Determine the (X, Y) coordinate at the center of the cell enclosing the given text.  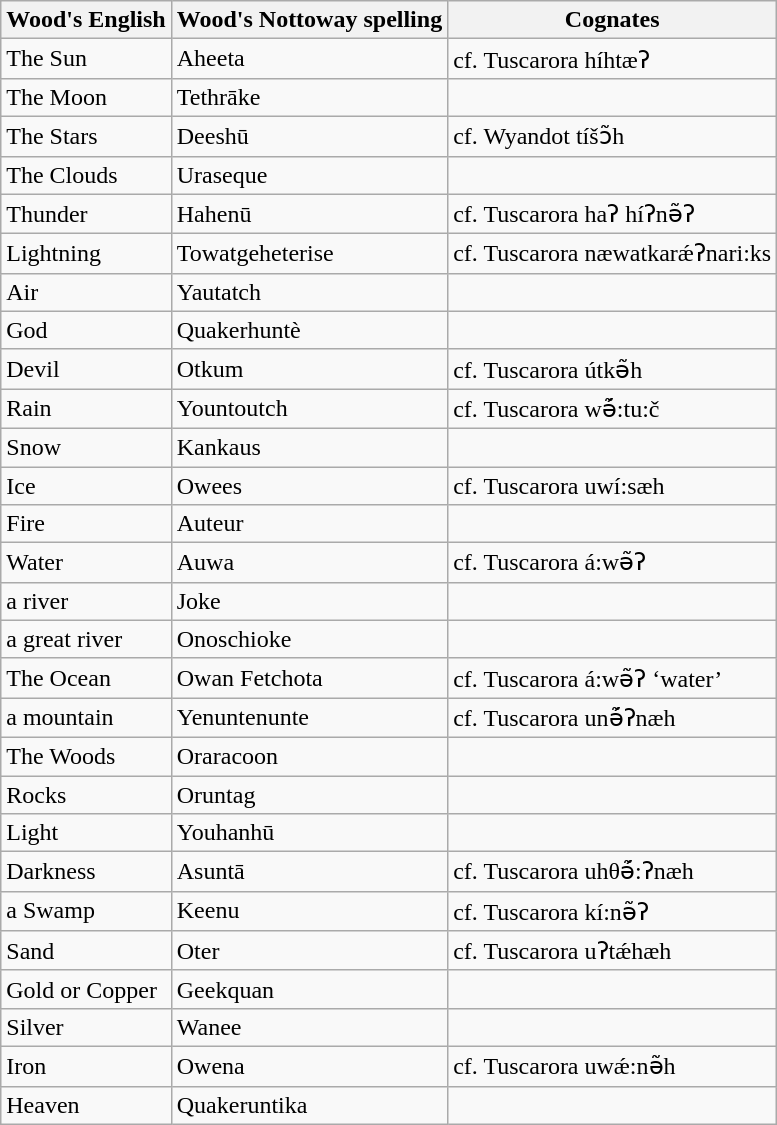
cf. Tuscarora næwatkarǽʔnari:ks (612, 254)
Hahenū (309, 214)
a mountain (86, 718)
a great river (86, 639)
The Sun (86, 59)
The Woods (86, 756)
Towatgeheterise (309, 254)
a river (86, 601)
The Ocean (86, 678)
Oraracoon (309, 756)
Heaven (86, 1105)
The Stars (86, 136)
cf. Tuscarora uʔtǽhæh (612, 951)
Onoschioke (309, 639)
a Swamp (86, 911)
Yountoutch (309, 409)
Rocks (86, 795)
cf. Tuscarora wə̃́:tu:č (612, 409)
Cognates (612, 20)
Snow (86, 447)
God (86, 330)
Auteur (309, 524)
cf. Tuscarora á:wə̃ʔ ‘water’ (612, 678)
Ice (86, 485)
Otkum (309, 369)
Joke (309, 601)
Thunder (86, 214)
cf. Tuscarora uwí:sæh (612, 485)
Devil (86, 369)
cf. Tuscarora uwǽ:nə̃h (612, 1066)
cf. Tuscarora kí:nə̃ʔ (612, 911)
Lightning (86, 254)
Darkness (86, 872)
Quakerhuntè (309, 330)
Geekquan (309, 989)
Rain (86, 409)
Oter (309, 951)
Owees (309, 485)
Quakeruntika (309, 1105)
Deeshū (309, 136)
Owena (309, 1066)
Uraseque (309, 175)
The Clouds (86, 175)
Iron (86, 1066)
Water (86, 563)
cf. Tuscarora útkə̃h (612, 369)
Youhanhū (309, 833)
Keenu (309, 911)
Sand (86, 951)
Owan Fetchota (309, 678)
Tethrāke (309, 97)
Air (86, 292)
Light (86, 833)
Wood's Nottoway spelling (309, 20)
Auwa (309, 563)
Gold or Copper (86, 989)
Oruntag (309, 795)
cf. Tuscarora híhtæʔ (612, 59)
Wood's English (86, 20)
cf. Tuscarora á:wə̃ʔ (612, 563)
Fire (86, 524)
Asuntā (309, 872)
cf. Wyandot tíšɔ̃h (612, 136)
Aheeta (309, 59)
cf. Tuscarora unə̃́ʔnæh (612, 718)
Yenuntenunte (309, 718)
cf. Tuscarora uhθə̃́:ʔnæh (612, 872)
Kankaus (309, 447)
The Moon (86, 97)
Silver (86, 1027)
Wanee (309, 1027)
Yautatch (309, 292)
cf. Tuscarora haʔ híʔnə̃ʔ (612, 214)
